Output the [X, Y] coordinate of the center of the cell containing the given text.  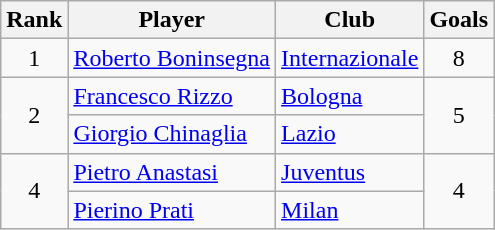
Giorgio Chinaglia [172, 134]
Francesco Rizzo [172, 96]
Milan [350, 210]
Pietro Anastasi [172, 172]
Pierino Prati [172, 210]
Roberto Boninsegna [172, 58]
5 [459, 115]
Player [172, 20]
8 [459, 58]
Bologna [350, 96]
1 [34, 58]
Juventus [350, 172]
Rank [34, 20]
Internazionale [350, 58]
Lazio [350, 134]
Goals [459, 20]
Club [350, 20]
2 [34, 115]
